Identify which cell holds the provided text, then report its [x, y] central coordinate. 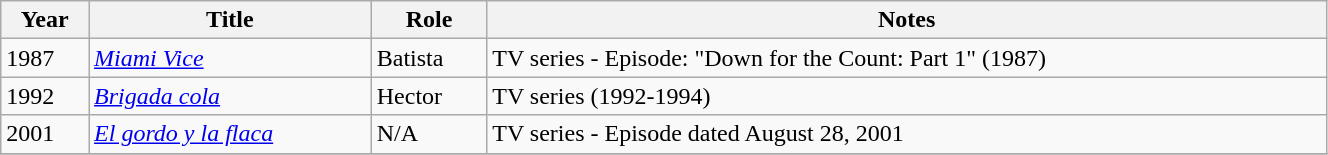
Role [429, 20]
El gordo y la flaca [230, 134]
Notes [907, 20]
TV series - Episode dated August 28, 2001 [907, 134]
Miami Vice [230, 58]
N/A [429, 134]
Title [230, 20]
Year [45, 20]
Brigada cola [230, 96]
TV series - Episode: "Down for the Count: Part 1" (1987) [907, 58]
Batista [429, 58]
1992 [45, 96]
1987 [45, 58]
2001 [45, 134]
Hector [429, 96]
TV series (1992-1994) [907, 96]
